Determine the (x, y) coordinate at the center of the cell enclosing the given text.  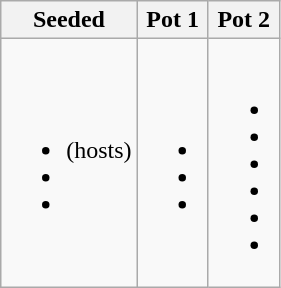
Pot 2 (244, 20)
Pot 1 (172, 20)
Seeded (69, 20)
(hosts) (69, 163)
